Determine the [x, y] coordinate at the center of the cell enclosing the given text.  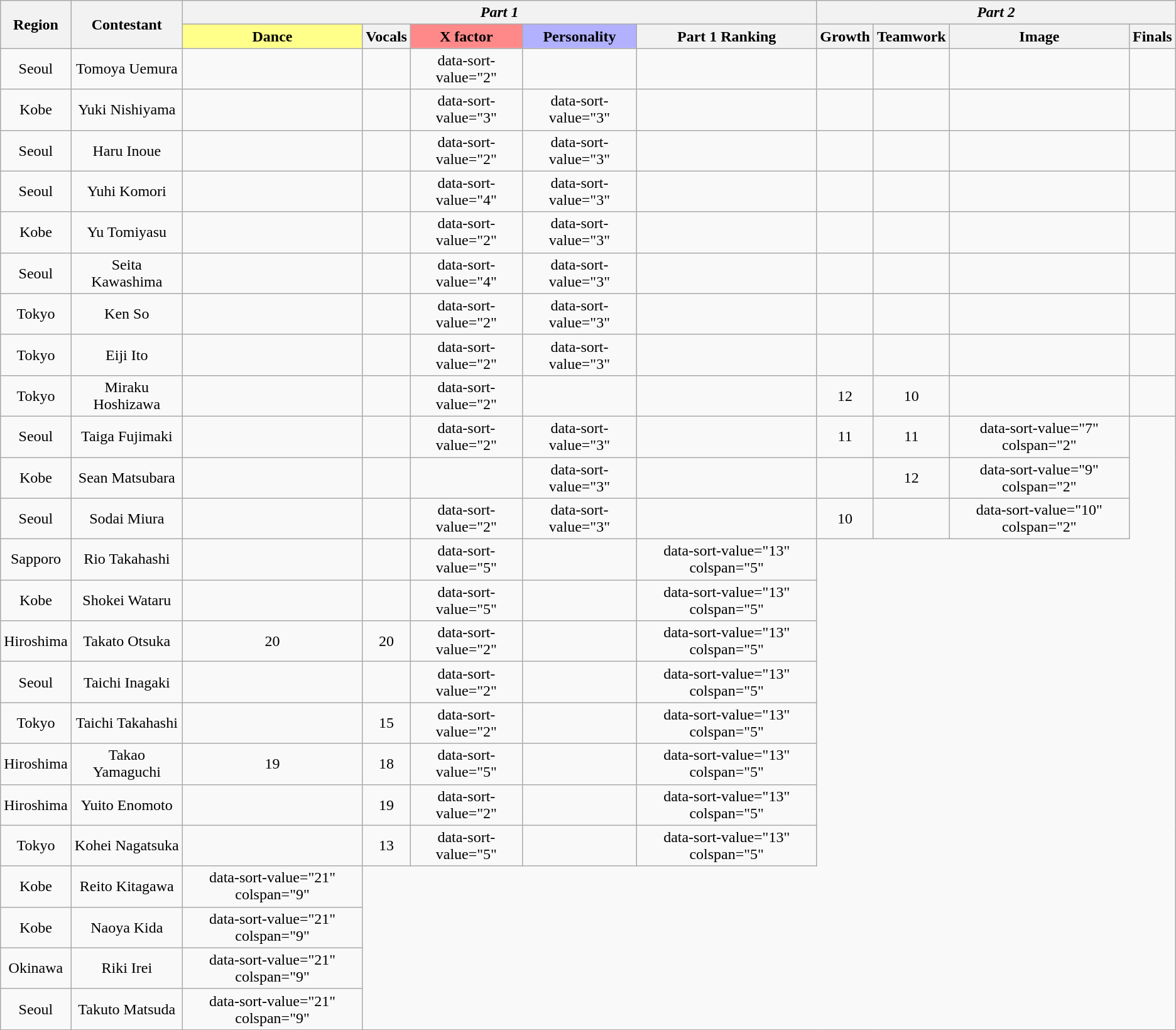
Yuito Enomoto [127, 804]
Takao Yamaguchi [127, 764]
Ken So [127, 314]
15 [387, 723]
13 [387, 846]
Eiji Ito [127, 354]
Part 1 [499, 13]
Shokei Wataru [127, 601]
Teamwork [911, 36]
18 [387, 764]
Sapporo [36, 559]
Contestant [127, 25]
Rio Takahashi [127, 559]
Taichi Inagaki [127, 682]
X factor [466, 36]
Haru Inoue [127, 151]
Okinawa [36, 968]
Personality [579, 36]
Yu Tomiyasu [127, 233]
Sodai Miura [127, 519]
Growth [846, 36]
data-sort-value="10" colspan="2" [1039, 519]
Yuhi Komori [127, 191]
Seita Kawashima [127, 273]
Takato Otsuka [127, 641]
Taiga Fujimaki [127, 436]
Part 1 Ranking [727, 36]
Sean Matsubara [127, 478]
Riki Irei [127, 968]
Tomoya Uemura [127, 69]
data-sort-value="7" colspan="2" [1039, 436]
Takuto Matsuda [127, 1009]
Finals [1152, 36]
Miraku Hoshizawa [127, 396]
Vocals [387, 36]
Image [1039, 36]
Part 2 [996, 13]
Region [36, 25]
Taichi Takahashi [127, 723]
Dance [272, 36]
Kohei Nagatsuka [127, 846]
Reito Kitagawa [127, 886]
data-sort-value="9" colspan="2" [1039, 478]
Yuki Nishiyama [127, 109]
Naoya Kida [127, 928]
